Extract the (x, y) coordinate from the center of the cell holding the provided text.  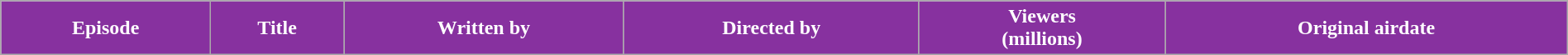
Written by (485, 28)
Title (278, 28)
Directed by (771, 28)
Viewers(millions) (1042, 28)
Episode (106, 28)
Original airdate (1366, 28)
